Extract the [x, y] coordinate from the center of the cell holding the provided text.  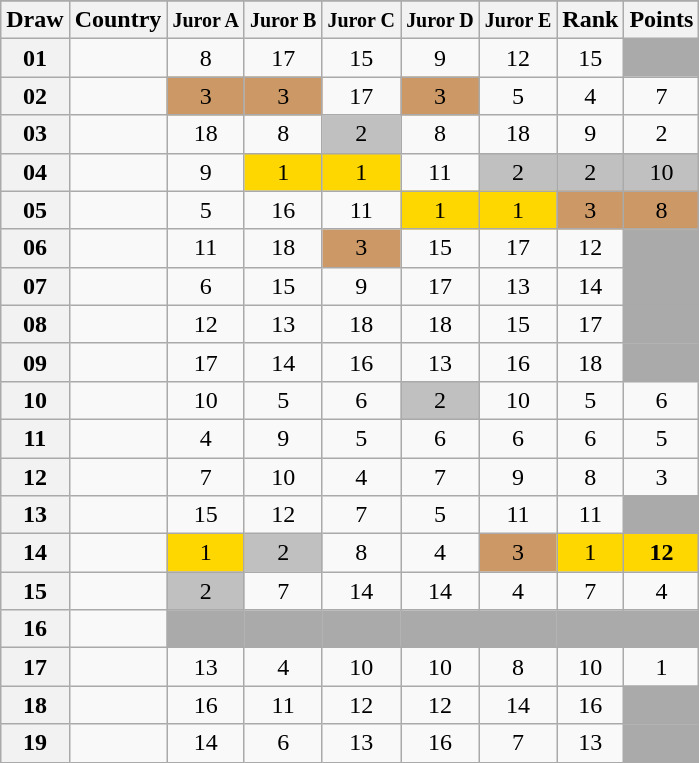
07 [35, 286]
01 [35, 58]
06 [35, 248]
19 [35, 743]
Juror E [518, 20]
02 [35, 96]
09 [35, 362]
Country [118, 20]
Juror A [206, 20]
Draw [35, 20]
Rank [590, 20]
08 [35, 324]
Juror C [362, 20]
04 [35, 172]
03 [35, 134]
Juror B [283, 20]
05 [35, 210]
Juror D [440, 20]
Points [662, 20]
